Pinpoint the cell where the given text exists, returning its [x, y] midpoint coordinate. 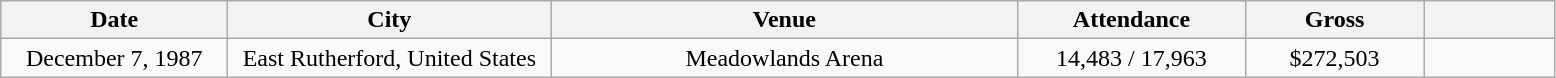
Attendance [1132, 20]
14,483 / 17,963 [1132, 58]
Meadowlands Arena [784, 58]
Date [114, 20]
East Rutherford, United States [390, 58]
December 7, 1987 [114, 58]
$272,503 [1334, 58]
City [390, 20]
Gross [1334, 20]
Venue [784, 20]
